For the text-containing cell, return its midpoint in [X, Y] coordinate format. 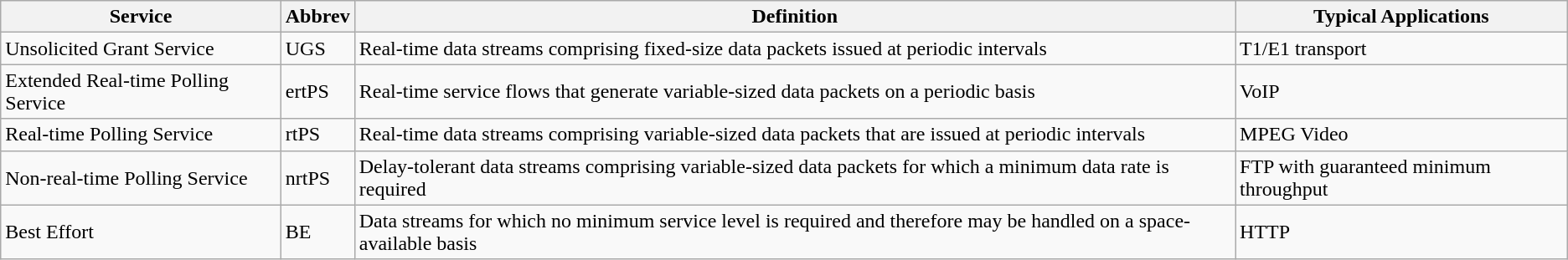
ertPS [317, 92]
T1/E1 transport [1402, 48]
UGS [317, 48]
Definition [794, 17]
MPEG Video [1402, 135]
HTTP [1402, 232]
Non-real-time Polling Service [141, 177]
BE [317, 232]
VoIP [1402, 92]
Unsolicited Grant Service [141, 48]
Typical Applications [1402, 17]
nrtPS [317, 177]
Real-time Polling Service [141, 135]
Real-time data streams comprising variable-sized data packets that are issued at periodic intervals [794, 135]
rtPS [317, 135]
Abbrev [317, 17]
Delay-tolerant data streams comprising variable-sized data packets for which a minimum data rate is required [794, 177]
Real-time data streams comprising fixed-size data packets issued at periodic intervals [794, 48]
Extended Real-time Polling Service [141, 92]
Service [141, 17]
FTP with guaranteed minimum throughput [1402, 177]
Best Effort [141, 232]
Data streams for which no minimum service level is required and therefore may be handled on a space-available basis [794, 232]
Real-time service flows that generate variable-sized data packets on a periodic basis [794, 92]
